Find where the given text appears and provide that cell's center as (x, y) coordinate. 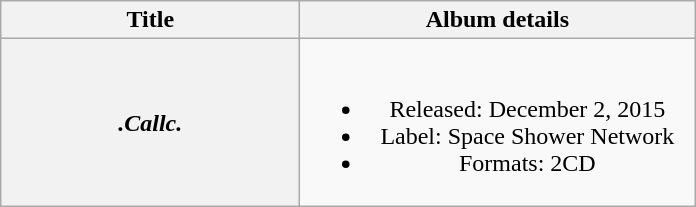
Title (150, 20)
Released: December 2, 2015Label: Space Shower NetworkFormats: 2CD (498, 122)
.Callc. (150, 122)
Album details (498, 20)
